Locate the cell with the specified text and output its (X, Y) center coordinate. 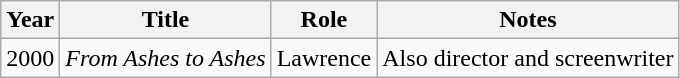
Title (166, 20)
Also director and screenwriter (528, 58)
Notes (528, 20)
From Ashes to Ashes (166, 58)
Role (324, 20)
Year (30, 20)
Lawrence (324, 58)
2000 (30, 58)
